For the text-containing cell, return its midpoint in (X, Y) coordinate format. 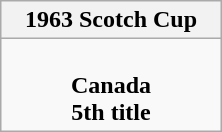
Canada5th title (111, 85)
1963 Scotch Cup (111, 20)
